Determine the (x, y) coordinate at the center of the cell enclosing the given text.  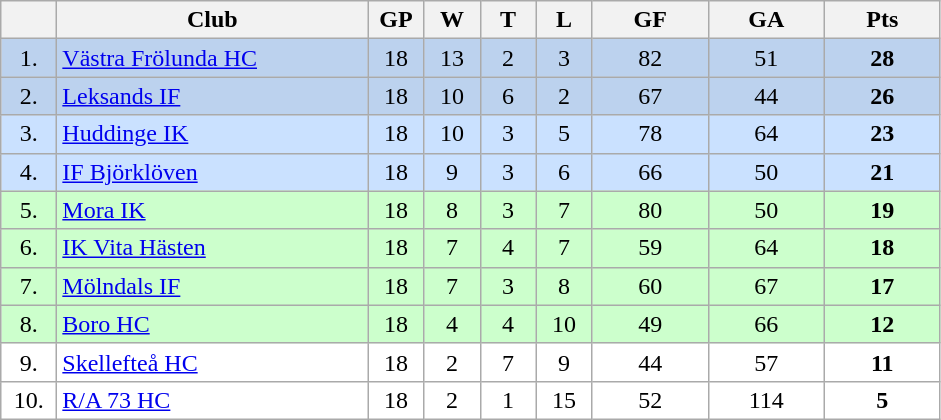
4. (29, 172)
3. (29, 134)
28 (882, 58)
114 (766, 400)
17 (882, 286)
Club (212, 20)
51 (766, 58)
52 (650, 400)
GF (650, 20)
R/A 73 HC (212, 400)
8. (29, 324)
Boro HC (212, 324)
19 (882, 210)
T (508, 20)
13 (452, 58)
23 (882, 134)
GP (396, 20)
26 (882, 96)
Mölndals IF (212, 286)
L (564, 20)
7. (29, 286)
2. (29, 96)
9. (29, 362)
59 (650, 248)
11 (882, 362)
Mora IK (212, 210)
15 (564, 400)
Pts (882, 20)
Leksands IF (212, 96)
IK Vita Hästen (212, 248)
82 (650, 58)
GA (766, 20)
W (452, 20)
12 (882, 324)
Huddinge IK (212, 134)
6. (29, 248)
Skellefteå HC (212, 362)
IF Björklöven (212, 172)
1 (508, 400)
49 (650, 324)
5. (29, 210)
60 (650, 286)
80 (650, 210)
10. (29, 400)
57 (766, 362)
1. (29, 58)
78 (650, 134)
Västra Frölunda HC (212, 58)
21 (882, 172)
